Locate the cell with the specified text and output its [x, y] center coordinate. 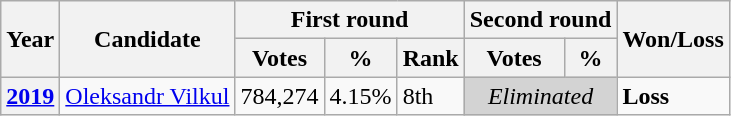
Rank [430, 58]
2019 [30, 96]
4.15% [360, 96]
Candidate [148, 39]
Oleksandr Vilkul [148, 96]
Loss [673, 96]
Eliminated [540, 96]
First round [350, 20]
Year [30, 39]
Won/Loss [673, 39]
784,274 [280, 96]
Second round [540, 20]
8th [430, 96]
